Return the (x, y) coordinate for the center point of the cell that contains the specified text.  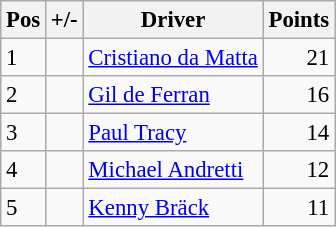
Michael Andretti (173, 170)
2 (24, 95)
+/- (65, 20)
14 (298, 133)
21 (298, 58)
11 (298, 208)
12 (298, 170)
Cristiano da Matta (173, 58)
Gil de Ferran (173, 95)
Kenny Bräck (173, 208)
Pos (24, 20)
Driver (173, 20)
4 (24, 170)
Points (298, 20)
Paul Tracy (173, 133)
16 (298, 95)
1 (24, 58)
5 (24, 208)
3 (24, 133)
